Output the (X, Y) coordinate of the center of the cell containing the given text.  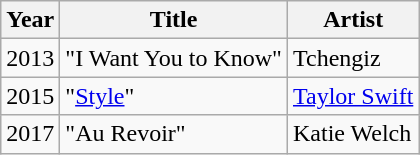
Artist (352, 20)
2017 (30, 134)
Taylor Swift (352, 96)
Title (174, 20)
Katie Welch (352, 134)
Tchengiz (352, 58)
"Style" (174, 96)
"Au Revoir" (174, 134)
2015 (30, 96)
"I Want You to Know" (174, 58)
2013 (30, 58)
Year (30, 20)
